Extract the [X, Y] coordinate from the center of the cell holding the provided text.  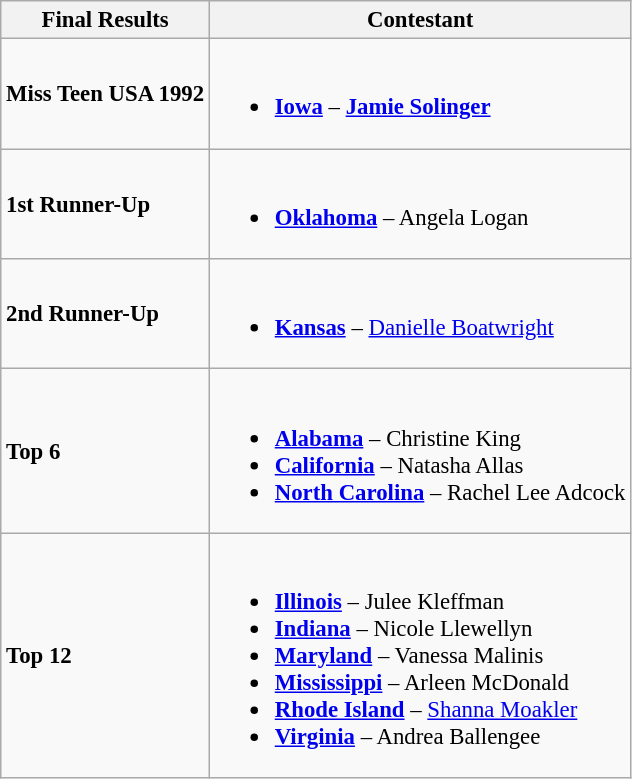
Miss Teen USA 1992 [106, 94]
Oklahoma – Angela Logan [420, 204]
Alabama – Christine King California – Natasha Allas North Carolina – Rachel Lee Adcock [420, 451]
2nd Runner-Up [106, 314]
1st Runner-Up [106, 204]
Iowa – Jamie Solinger [420, 94]
Contestant [420, 20]
Final Results [106, 20]
Top 12 [106, 656]
Kansas – Danielle Boatwright [420, 314]
Top 6 [106, 451]
